Determine the [X, Y] coordinate at the center of the cell enclosing the given text.  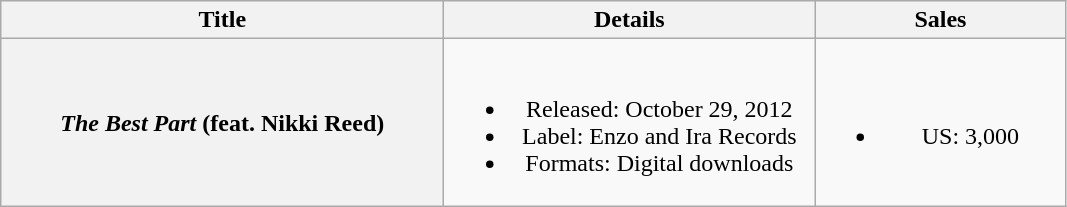
Title [222, 20]
US: 3,000 [940, 122]
Sales [940, 20]
Released: October 29, 2012Label: Enzo and Ira RecordsFormats: Digital downloads [630, 122]
Details [630, 20]
The Best Part (feat. Nikki Reed) [222, 122]
